Pinpoint the cell where the given text exists, returning its [X, Y] midpoint coordinate. 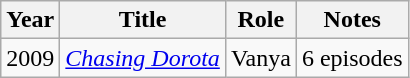
Title [143, 20]
2009 [30, 58]
Notes [352, 20]
Year [30, 20]
Vanya [260, 58]
6 episodes [352, 58]
Role [260, 20]
Chasing Dorota [143, 58]
